Search for the cell housing the specified text and yield its [X, Y] center coordinate. 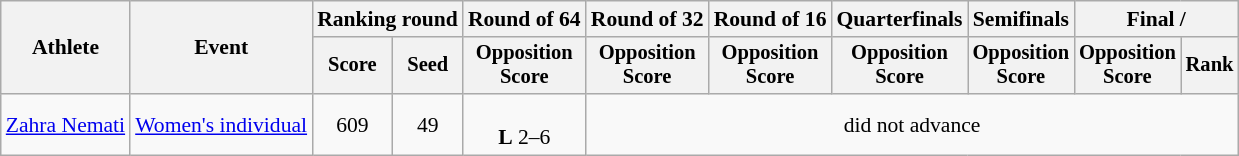
Seed [428, 66]
Rank [1210, 66]
Quarterfinals [899, 19]
609 [352, 124]
Semifinals [1022, 19]
Zahra Nemati [66, 124]
Ranking round [388, 19]
did not advance [912, 124]
Round of 32 [648, 19]
Final / [1156, 19]
L 2–6 [524, 124]
Round of 64 [524, 19]
Score [352, 66]
Women's individual [221, 124]
Round of 16 [770, 19]
Event [221, 48]
Athlete [66, 48]
49 [428, 124]
